For the text-containing cell, return its midpoint in (X, Y) coordinate format. 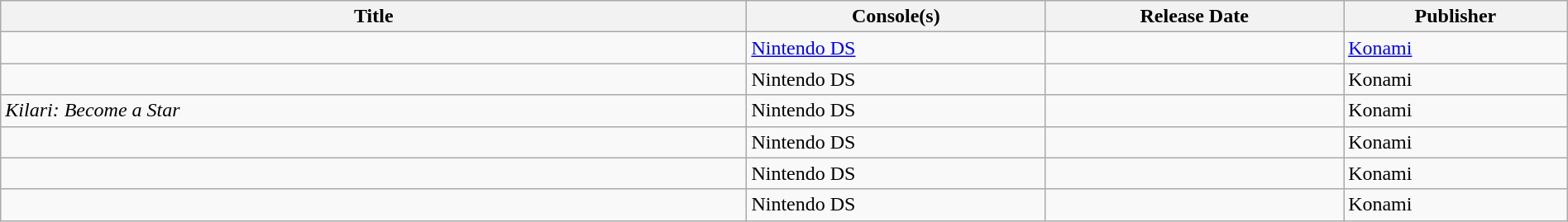
Release Date (1194, 17)
Publisher (1456, 17)
Console(s) (896, 17)
Title (374, 17)
Kilari: Become a Star (374, 111)
